Identify which cell holds the provided text, then report its (X, Y) central coordinate. 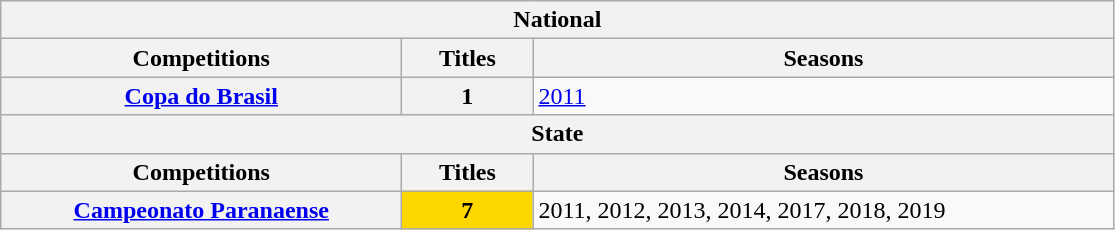
7 (468, 210)
National (558, 20)
2011 (824, 96)
Copa do Brasil (202, 96)
Campeonato Paranaense (202, 210)
1 (468, 96)
State (558, 134)
2011, 2012, 2013, 2014, 2017, 2018, 2019 (824, 210)
